Extract the [x, y] coordinate from the center of the cell holding the provided text.  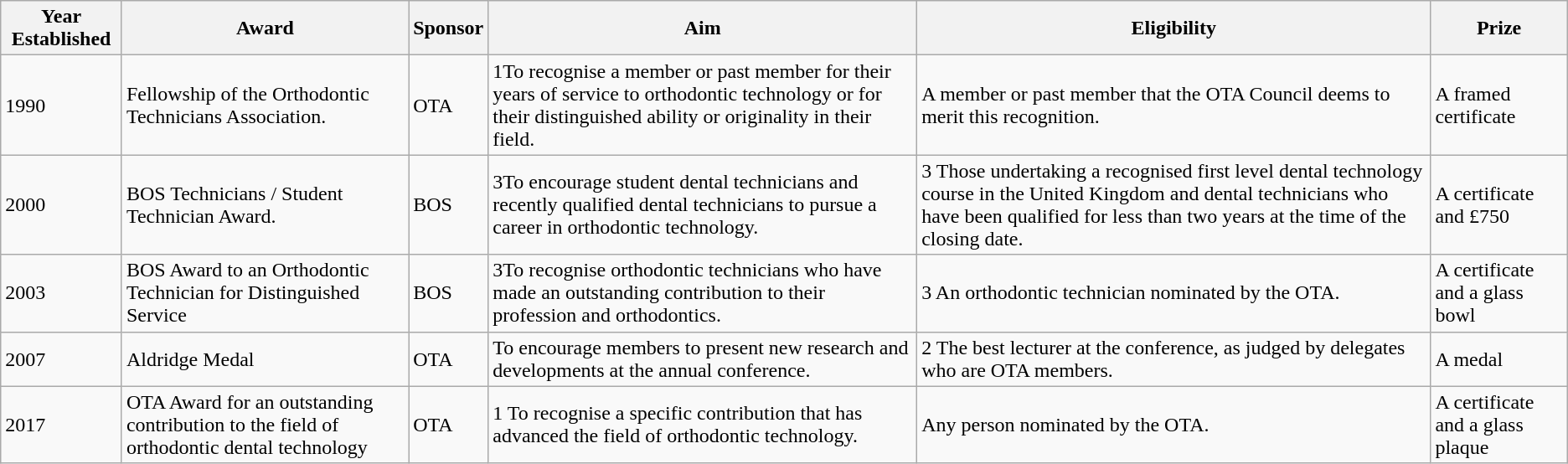
Any person nominated by the OTA. [1174, 425]
3 An orthodontic technician nominated by the OTA. [1174, 293]
Eligibility [1174, 28]
2003 [62, 293]
1990 [62, 106]
Aim [703, 28]
A framed certificate [1499, 106]
A member or past member that the OTA Council deems to merit this recognition. [1174, 106]
OTA Award for an outstanding contribution to the field of orthodontic dental technology [265, 425]
2000 [62, 204]
Sponsor [449, 28]
Aldridge Medal [265, 358]
Fellowship of the Orthodontic Technicians Association. [265, 106]
To encourage members to present new research and developments at the annual conference. [703, 358]
Prize [1499, 28]
BOS Award to an Orthodontic Technician for Distinguished Service [265, 293]
3To recognise orthodontic technicians who have made an outstanding contribution to their profession and orthodontics. [703, 293]
2007 [62, 358]
Year Established [62, 28]
BOS Technicians / Student Technician Award. [265, 204]
A certificate and a glass plaque [1499, 425]
Award [265, 28]
A certificate and a glass bowl [1499, 293]
1 To recognise a specific contribution that has advanced the field of orthodontic technology. [703, 425]
2017 [62, 425]
3To encourage student dental technicians and recently qualified dental technicians to pursue a career in orthodontic technology. [703, 204]
A medal [1499, 358]
2 The best lecturer at the conference, as judged by delegates who are OTA members. [1174, 358]
A certificate and £750 [1499, 204]
